Determine the (x, y) coordinate at the center of the cell enclosing the given text.  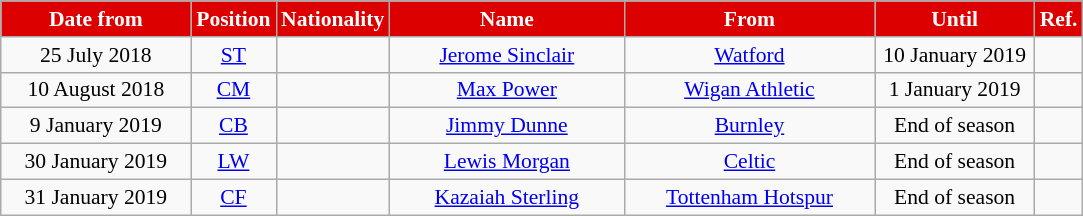
Wigan Athletic (749, 90)
Position (234, 19)
Tottenham Hotspur (749, 197)
10 January 2019 (955, 55)
10 August 2018 (96, 90)
CM (234, 90)
9 January 2019 (96, 126)
ST (234, 55)
From (749, 19)
Max Power (506, 90)
31 January 2019 (96, 197)
CB (234, 126)
Watford (749, 55)
Lewis Morgan (506, 162)
Kazaiah Sterling (506, 197)
LW (234, 162)
Date from (96, 19)
Nationality (332, 19)
Jimmy Dunne (506, 126)
Name (506, 19)
Ref. (1059, 19)
30 January 2019 (96, 162)
Burnley (749, 126)
Until (955, 19)
Jerome Sinclair (506, 55)
1 January 2019 (955, 90)
25 July 2018 (96, 55)
Celtic (749, 162)
CF (234, 197)
